Locate the cell with the specified text and output its (X, Y) center coordinate. 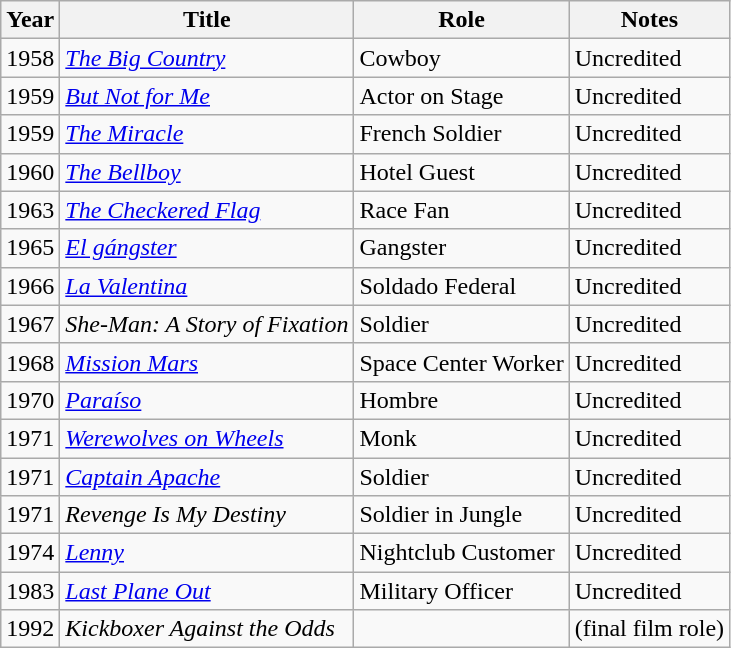
Space Center Worker (462, 362)
Hotel Guest (462, 172)
Paraíso (207, 400)
Revenge Is My Destiny (207, 515)
French Soldier (462, 134)
1970 (30, 400)
Role (462, 20)
1992 (30, 629)
El gángster (207, 248)
La Valentina (207, 286)
Soldier in Jungle (462, 515)
The Miracle (207, 134)
1968 (30, 362)
Monk (462, 438)
1963 (30, 210)
Last Plane Out (207, 591)
1965 (30, 248)
Kickboxer Against the Odds (207, 629)
(final film role) (649, 629)
1958 (30, 58)
Soldado Federal (462, 286)
Notes (649, 20)
1967 (30, 324)
Year (30, 20)
But Not for Me (207, 96)
Title (207, 20)
Captain Apache (207, 477)
Werewolves on Wheels (207, 438)
Hombre (462, 400)
The Checkered Flag (207, 210)
The Bellboy (207, 172)
1960 (30, 172)
Cowboy (462, 58)
Nightclub Customer (462, 553)
Actor on Stage (462, 96)
1974 (30, 553)
Race Fan (462, 210)
Mission Mars (207, 362)
The Big Country (207, 58)
She-Man: A Story of Fixation (207, 324)
1983 (30, 591)
Military Officer (462, 591)
1966 (30, 286)
Lenny (207, 553)
Gangster (462, 248)
